Output the (x, y) coordinate of the center of the cell containing the given text.  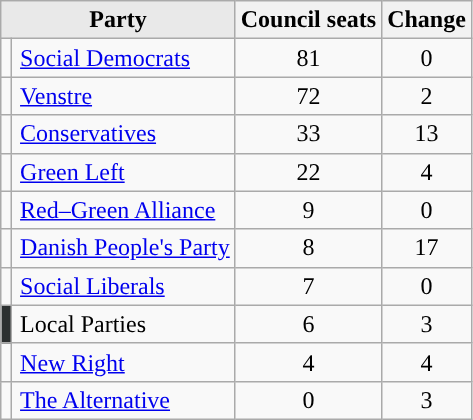
New Right (124, 362)
13 (427, 134)
9 (308, 210)
33 (308, 134)
Council seats (308, 20)
Social Liberals (124, 286)
6 (308, 324)
The Alternative (124, 400)
Red–Green Alliance (124, 210)
Change (427, 20)
Conservatives (124, 134)
2 (427, 96)
81 (308, 58)
Local Parties (124, 324)
Danish People's Party (124, 248)
Green Left (124, 172)
22 (308, 172)
Venstre (124, 96)
17 (427, 248)
Party (118, 20)
Social Democrats (124, 58)
8 (308, 248)
72 (308, 96)
7 (308, 286)
